Capture the cell that displays the provided text and extract its [x, y] central coordinate. 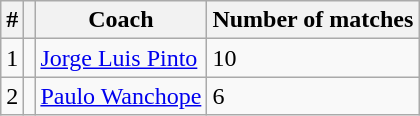
# [12, 20]
Number of matches [313, 20]
1 [12, 58]
10 [313, 58]
2 [12, 96]
6 [313, 96]
Paulo Wanchope [121, 96]
Jorge Luis Pinto [121, 58]
Coach [121, 20]
